Capture the cell that displays the provided text and extract its [x, y] central coordinate. 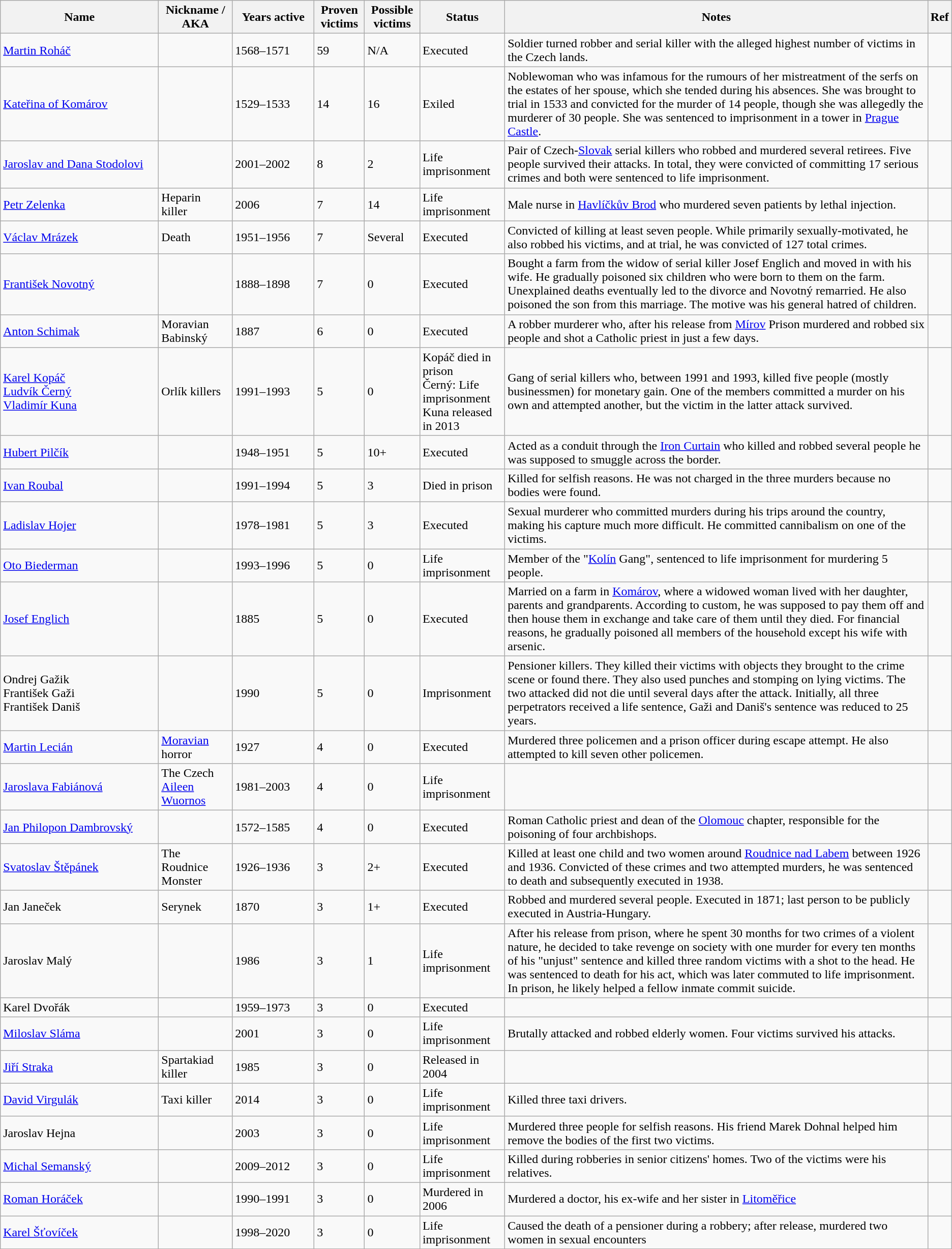
2014 [274, 1100]
Roman Horáček [79, 1199]
František Novotný [79, 284]
Kopáč died in prisonČerný: Life imprisonmentKuna released in 2013 [462, 392]
1926–1936 [274, 867]
Petr Zelenka [79, 205]
1572–1585 [274, 827]
1959–1973 [274, 1007]
Josef Englich [79, 619]
Kateřina of Komárov [79, 104]
Svatoslav Štěpánek [79, 867]
Karel Šťovíček [79, 1232]
2+ [393, 867]
The Czech Aileen Wuornos [195, 787]
Imprisonment [462, 693]
Roman Catholic priest and dean of the Olomouc chapter, responsible for the poisoning of four archbishops. [716, 827]
A robber murderer who, after his release from Mírov Prison murdered and robbed six people and shot a Catholic priest in just a few days. [716, 331]
1990–1991 [274, 1199]
Karel Dvořák [79, 1007]
Nickname / AKA [195, 17]
Robbed and murdered several people. Executed in 1871; last person to be publicly executed in Austria-Hungary. [716, 907]
Jaroslav and Dana Stodolovi [79, 164]
1951–1956 [274, 237]
Caused the death of a pensioner during a robbery; after release, murdered two women in sexual encounters [716, 1232]
1990 [274, 693]
1948–1951 [274, 452]
Murdered a doctor, his ex-wife and her sister in Litoměřice [716, 1199]
1993–1996 [274, 565]
59 [340, 50]
Murdered three people for selfish reasons. His friend Marek Dohnal helped him remove the bodies of the first two victims. [716, 1132]
Ondrej GažikFrantišek GažiFrantišek Daniš [79, 693]
2001–2002 [274, 164]
Acted as a conduit through the Iron Curtain who killed and robbed several people he was supposed to smuggle across the border. [716, 452]
1998–2020 [274, 1232]
16 [393, 104]
2 [393, 164]
Several [393, 237]
Martin Lecián [79, 747]
1885 [274, 619]
Jan Philopon Dambrovský [79, 827]
Death [195, 237]
1991–1994 [274, 485]
Murdered three policemen and a prison officer during escape attempt. He also attempted to kill seven other policemen. [716, 747]
Male nurse in Havlíčkův Brod who murdered seven patients by lethal injection. [716, 205]
Member of the "Kolín Gang", sentenced to life imprisonment for murdering 5 people. [716, 565]
Martin Roháč [79, 50]
Václav Mrázek [79, 237]
1 [393, 961]
1986 [274, 961]
Killed three taxi drivers. [716, 1100]
2009–2012 [274, 1166]
Moravian Babinský [195, 331]
1529–1533 [274, 104]
1888–1898 [274, 284]
Spartakiad killer [195, 1066]
1981–2003 [274, 787]
Ivan Roubal [79, 485]
Karel KopáčLudvík ČernýVladimír Kuna [79, 392]
Exiled [462, 104]
1887 [274, 331]
Died in prison [462, 485]
N/A [393, 50]
Notes [716, 17]
Released in 2004 [462, 1066]
Years active [274, 17]
1870 [274, 907]
Miloslav Sláma [79, 1034]
Michal Semanský [79, 1166]
Orlík killers [195, 392]
1978–1981 [274, 525]
Anton Schimak [79, 331]
Moravian horror [195, 747]
1991–1993 [274, 392]
Brutally attacked and robbed elderly women. Four victims survived his attacks. [716, 1034]
2003 [274, 1132]
Jan Janeček [79, 907]
1985 [274, 1066]
Status [462, 17]
Ref [940, 17]
Jaroslava Fabiánová [79, 787]
The Roudnice Monster [195, 867]
Jiří Straka [79, 1066]
Jaroslav Hejna [79, 1132]
6 [340, 331]
Jaroslav Malý [79, 961]
8 [340, 164]
Soldier turned robber and serial killer with the alleged highest number of victims in the Czech lands. [716, 50]
10+ [393, 452]
Serynek [195, 907]
Killed for selfish reasons. He was not charged in the three murders because no bodies were found. [716, 485]
2001 [274, 1034]
2006 [274, 205]
Proven victims [340, 17]
Murdered in 2006 [462, 1199]
Taxi killer [195, 1100]
David Virgulák [79, 1100]
Possible victims [393, 17]
Ladislav Hojer [79, 525]
1927 [274, 747]
Hubert Pilčík [79, 452]
Heparin killer [195, 205]
Name [79, 17]
Oto Biederman [79, 565]
Killed during robberies in senior citizens' homes. Two of the victims were his relatives. [716, 1166]
1+ [393, 907]
1568–1571 [274, 50]
